Output the (x, y) coordinate of the center of the cell containing the given text.  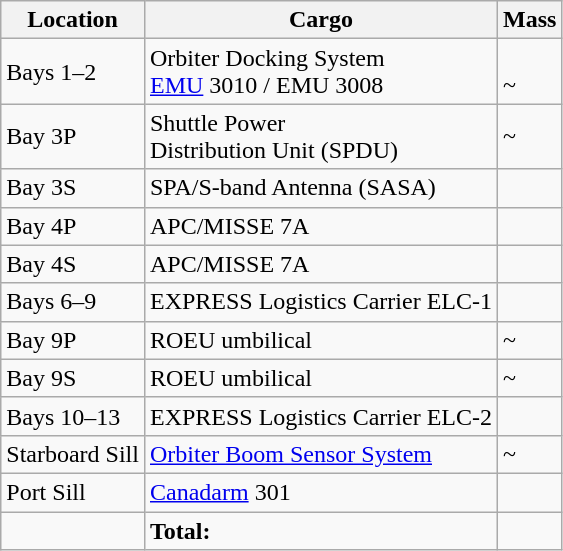
Bay 3P (73, 136)
EXPRESS Logistics Carrier ELC-2 (320, 416)
Location (73, 20)
Bay 9S (73, 378)
Bays 6–9 (73, 302)
Starboard Sill (73, 454)
Shuttle PowerDistribution Unit (SPDU) (320, 136)
Bays 10–13 (73, 416)
Port Sill (73, 492)
Mass (530, 20)
SPA/S-band Antenna (SASA) (320, 188)
Bay 4P (73, 226)
Bay 4S (73, 264)
EXPRESS Logistics Carrier ELC-1 (320, 302)
Cargo (320, 20)
Bay 3S (73, 188)
Bay 9P (73, 340)
Total: (320, 531)
Canadarm 301 (320, 492)
Bays 1–2 (73, 72)
Orbiter Boom Sensor System (320, 454)
Orbiter Docking SystemEMU 3010 / EMU 3008 (320, 72)
